For the text-containing cell, return its midpoint in [x, y] coordinate format. 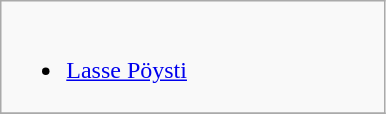
Lasse Pöysti [192, 58]
